Extract the [X, Y] coordinate from the center of the cell holding the provided text.  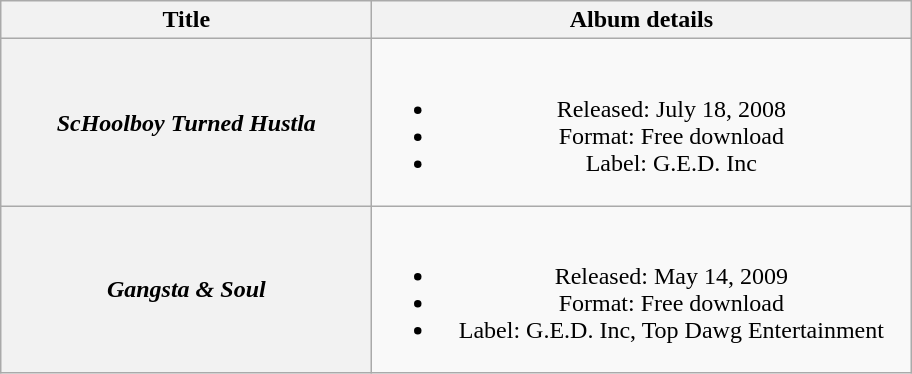
Album details [642, 20]
Gangsta & Soul [186, 290]
Title [186, 20]
ScHoolboy Turned Hustla [186, 122]
Released: July 18, 2008Format: Free downloadLabel: G.E.D. Inc [642, 122]
Released: May 14, 2009Format: Free downloadLabel: G.E.D. Inc, Top Dawg Entertainment [642, 290]
